Scan for the cell matching the given text and deliver its [x, y] coordinate at center. 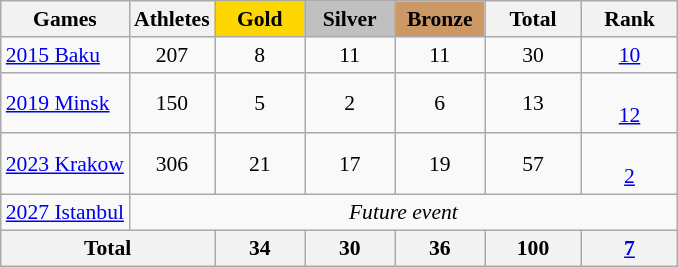
8 [260, 55]
34 [260, 248]
Gold [260, 19]
7 [630, 248]
12 [630, 102]
57 [534, 164]
10 [630, 55]
2015 Baku [65, 55]
2023 Krakow [65, 164]
5 [260, 102]
207 [172, 55]
21 [260, 164]
Games [65, 19]
17 [350, 164]
Athletes [172, 19]
150 [172, 102]
Bronze [440, 19]
Silver [350, 19]
36 [440, 248]
19 [440, 164]
100 [534, 248]
6 [440, 102]
Future event [404, 213]
Rank [630, 19]
2019 Minsk [65, 102]
306 [172, 164]
2027 Istanbul [65, 213]
13 [534, 102]
